Locate the cell with the specified text and output its (X, Y) center coordinate. 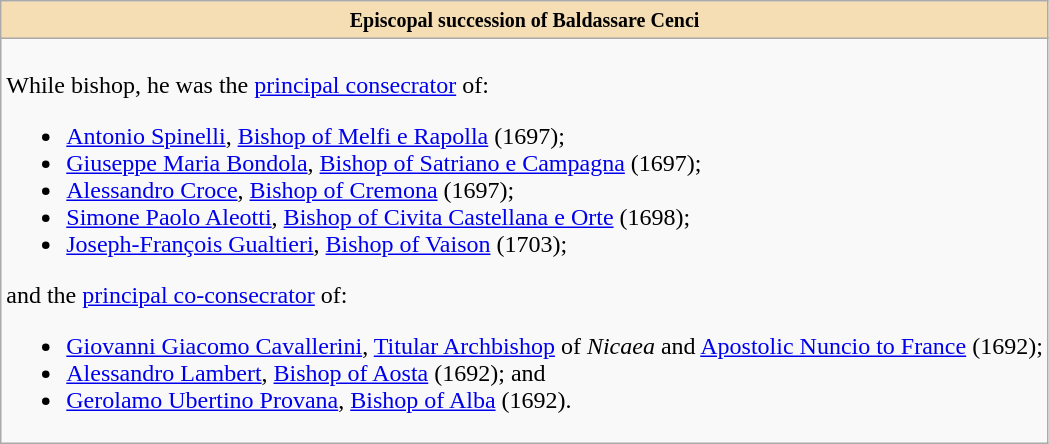
Episcopal succession of Baldassare Cenci (525, 20)
